Pinpoint the cell where the given text exists, returning its (X, Y) midpoint coordinate. 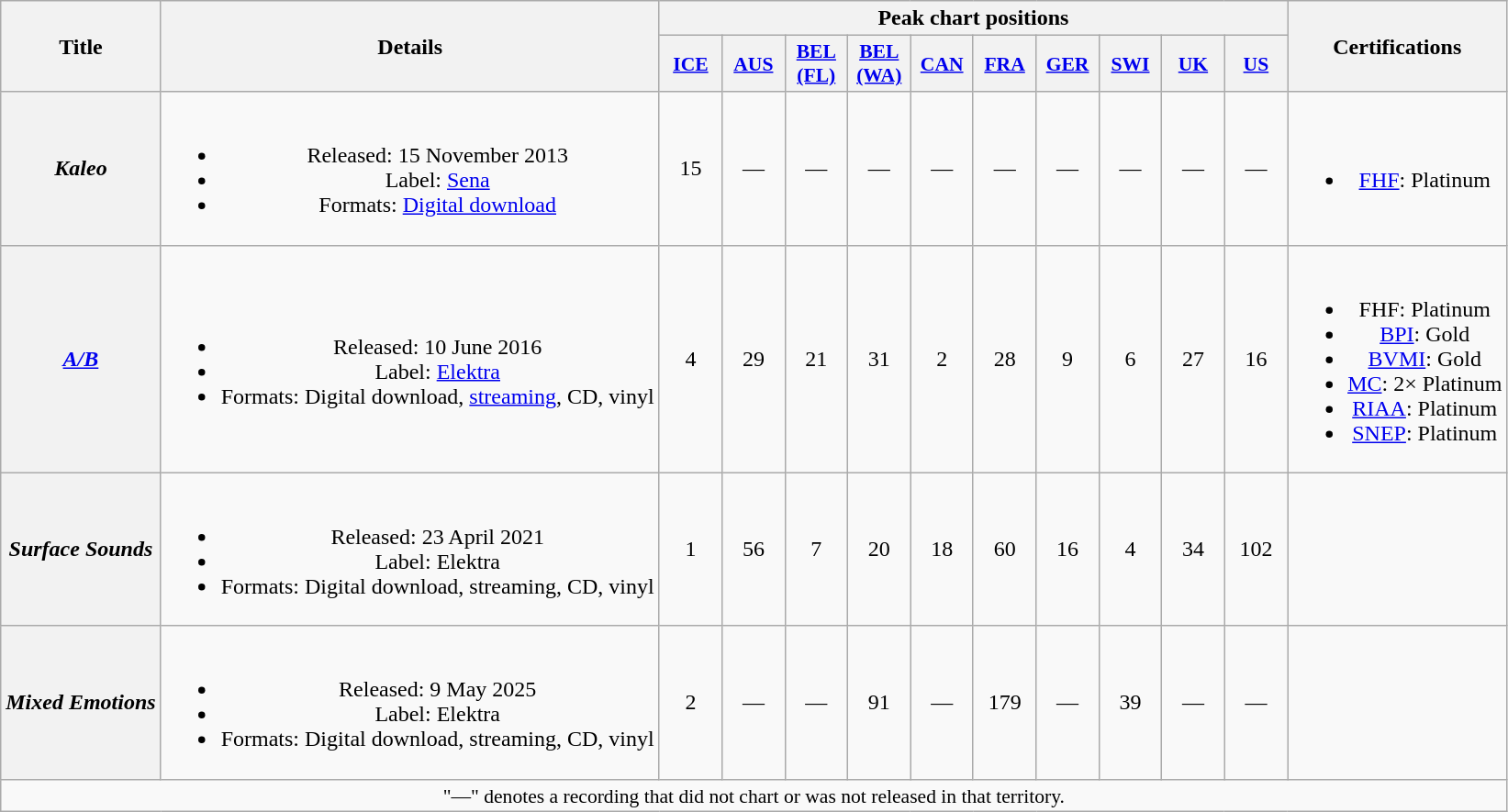
"—" denotes a recording that did not chart or was not released in that territory. (754, 795)
UK (1193, 64)
6 (1130, 359)
Surface Sounds (81, 549)
7 (816, 549)
FHF: PlatinumBPI: GoldBVMI: GoldMC: 2× PlatinumRIAA: PlatinumSNEP: Platinum (1397, 359)
21 (816, 359)
US (1256, 64)
1 (690, 549)
29 (754, 359)
AUS (754, 64)
FHF: Platinum (1397, 169)
A/B (81, 359)
27 (1193, 359)
Released: 23 April 2021Label: ElektraFormats: Digital download, streaming, CD, vinyl (409, 549)
Released: 15 November 2013Label: SenaFormats: Digital download (409, 169)
102 (1256, 549)
39 (1130, 703)
9 (1067, 359)
60 (1004, 549)
91 (879, 703)
Peak chart positions (973, 18)
Mixed Emotions (81, 703)
Kaleo (81, 169)
BEL(WA) (879, 64)
BEL(FL) (816, 64)
18 (942, 549)
SWI (1130, 64)
CAN (942, 64)
Title (81, 46)
15 (690, 169)
179 (1004, 703)
ICE (690, 64)
20 (879, 549)
Released: 9 May 2025Label: ElektraFormats: Digital download, streaming, CD, vinyl (409, 703)
31 (879, 359)
GER (1067, 64)
FRA (1004, 64)
Details (409, 46)
Released: 10 June 2016Label: ElektraFormats: Digital download, streaming, CD, vinyl (409, 359)
Certifications (1397, 46)
28 (1004, 359)
34 (1193, 549)
56 (754, 549)
